Find where the given text appears and provide that cell's center as [x, y] coordinate. 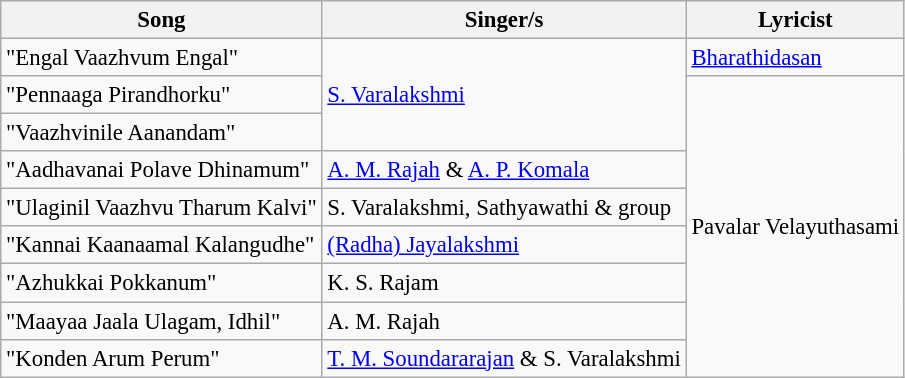
"Vaazhvinile Aanandam" [162, 133]
(Radha) Jayalakshmi [504, 245]
"Pennaaga Pirandhorku" [162, 95]
Singer/s [504, 20]
"Aadhavanai Polave Dhinamum" [162, 170]
K. S. Rajam [504, 283]
S. Varalakshmi, Sathyawathi & group [504, 208]
"Konden Arum Perum" [162, 358]
"Kannai Kaanaamal Kalangudhe" [162, 245]
A. M. Rajah & A. P. Komala [504, 170]
"Ulaginil Vaazhvu Tharum Kalvi" [162, 208]
"Maayaa Jaala Ulagam, Idhil" [162, 321]
Song [162, 20]
"Azhukkai Pokkanum" [162, 283]
Pavalar Velayuthasami [795, 226]
Lyricist [795, 20]
A. M. Rajah [504, 321]
Bharathidasan [795, 58]
"Engal Vaazhvum Engal" [162, 58]
T. M. Soundararajan & S. Varalakshmi [504, 358]
S. Varalakshmi [504, 96]
